Identify which cell holds the provided text, then report its [x, y] central coordinate. 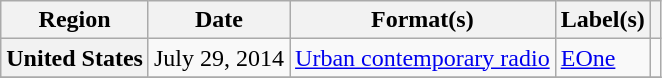
Region [75, 20]
United States [75, 58]
Format(s) [423, 20]
July 29, 2014 [218, 58]
Label(s) [602, 20]
Date [218, 20]
EOne [602, 58]
Urban contemporary radio [423, 58]
